Locate the cell with the specified text and output its [x, y] center coordinate. 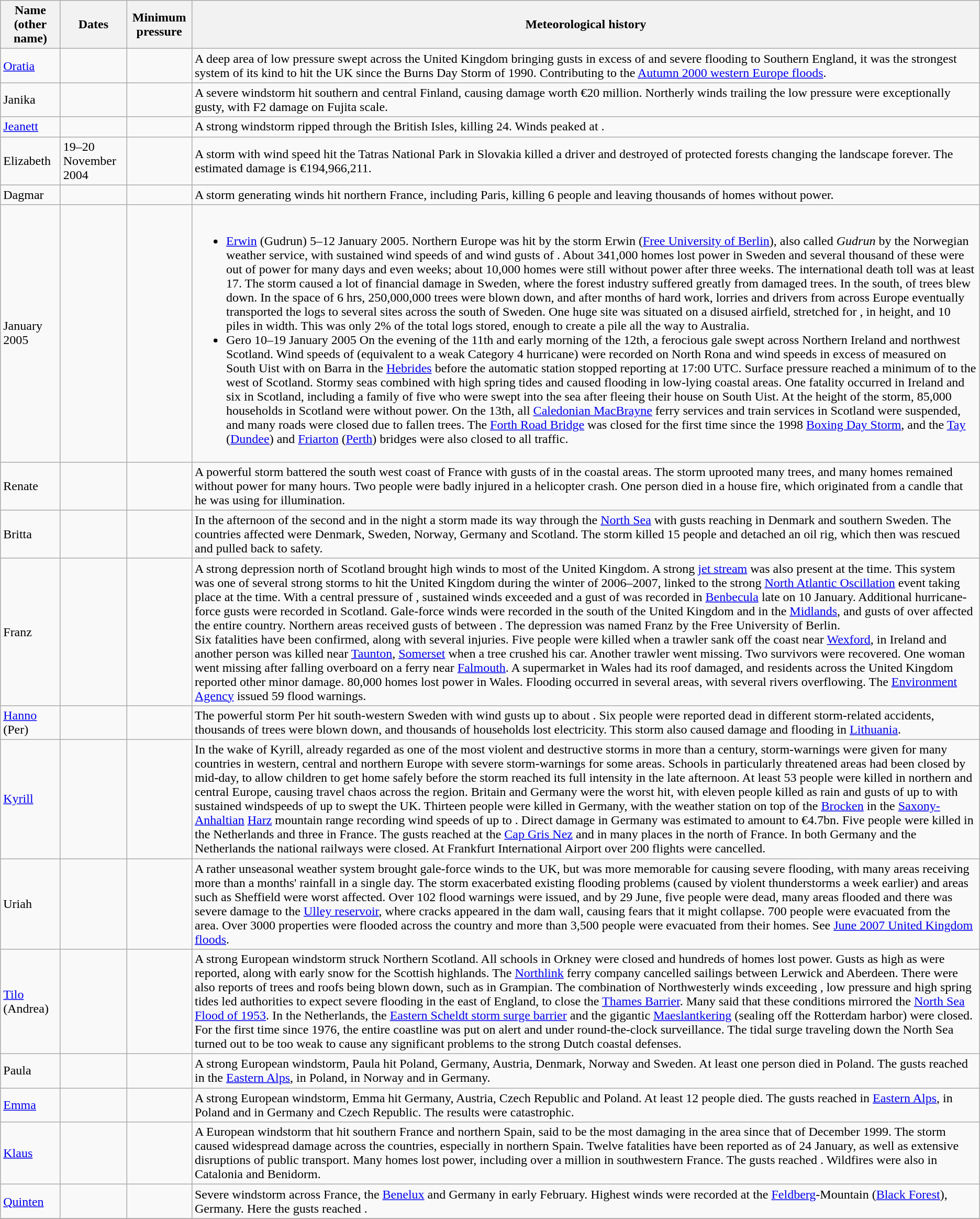
Klaus [30, 1153]
Elizabeth [30, 161]
Meteorological history [585, 25]
Paula [30, 1071]
Uriah [30, 904]
January 2005 [30, 333]
Name (other name) [30, 25]
A strong windstorm ripped through the British Isles, killing 24. Winds peaked at . [585, 127]
Franz [30, 631]
Dates [93, 25]
Emma [30, 1105]
Britta [30, 534]
Minimum pressure [159, 25]
Oratia [30, 66]
Hanno (Per) [30, 723]
Tilo (Andrea) [30, 1002]
Kyrill [30, 799]
Dagmar [30, 195]
A storm generating winds hit northern France, including Paris, killing 6 people and leaving thousands of homes without power. [585, 195]
Janika [30, 99]
19–20 November 2004 [93, 161]
Quinten [30, 1201]
Jeanett [30, 127]
Renate [30, 486]
